From the cell containing the given text, extract its center point as (X, Y) coordinate. 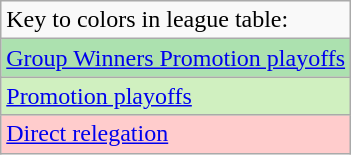
Group Winners Promotion playoffs (176, 58)
Key to colors in league table: (176, 20)
Promotion playoffs (176, 96)
Direct relegation (176, 134)
